Determine the (X, Y) coordinate at the center of the cell enclosing the given text.  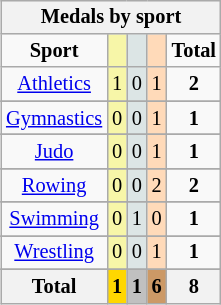
8 (194, 286)
Medals by sport (111, 17)
Gymnastics (54, 118)
Athletics (54, 84)
Judo (54, 152)
Rowing (54, 185)
Sport (54, 51)
Swimming (54, 219)
Wrestling (54, 253)
6 (157, 286)
